Determine the (X, Y) coordinate at the center of the cell enclosing the given text.  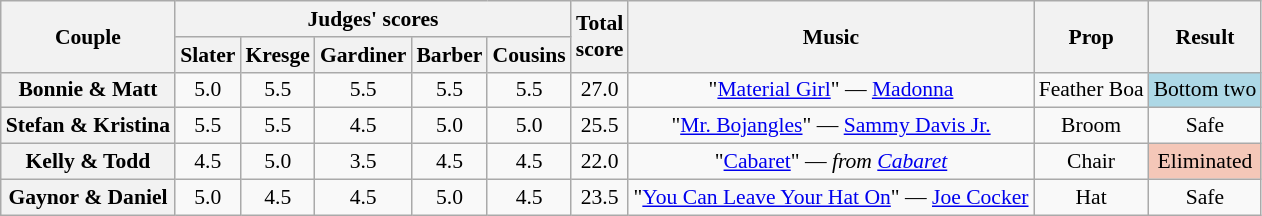
Gaynor & Daniel (88, 197)
Kresge (277, 55)
Result (1206, 36)
22.0 (600, 162)
Stefan & Kristina (88, 126)
Prop (1092, 36)
Judges' scores (373, 19)
27.0 (600, 90)
Totalscore (600, 36)
Slater (208, 55)
"Material Girl" — Madonna (830, 90)
Barber (449, 55)
Feather Boa (1092, 90)
"Cabaret" — from Cabaret (830, 162)
3.5 (363, 162)
Kelly & Todd (88, 162)
"Mr. Bojangles" — Sammy Davis Jr. (830, 126)
Couple (88, 36)
25.5 (600, 126)
Music (830, 36)
Chair (1092, 162)
Gardiner (363, 55)
Eliminated (1206, 162)
Bonnie & Matt (88, 90)
Bottom two (1206, 90)
23.5 (600, 197)
Hat (1092, 197)
Cousins (528, 55)
Broom (1092, 126)
"You Can Leave Your Hat On" — Joe Cocker (830, 197)
